Provide the (x, y) coordinate of the cell's center where the given text is located.  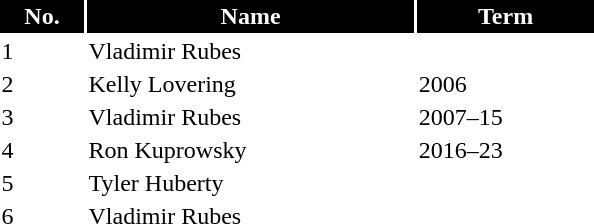
1 (42, 51)
Tyler Huberty (250, 183)
2 (42, 84)
4 (42, 150)
2016–23 (506, 150)
Kelly Lovering (250, 84)
3 (42, 117)
Term (506, 16)
No. (42, 16)
5 (42, 183)
Name (250, 16)
2006 (506, 84)
2007–15 (506, 117)
Ron Kuprowsky (250, 150)
